Provide the (X, Y) coordinate of the cell's center where the given text is located.  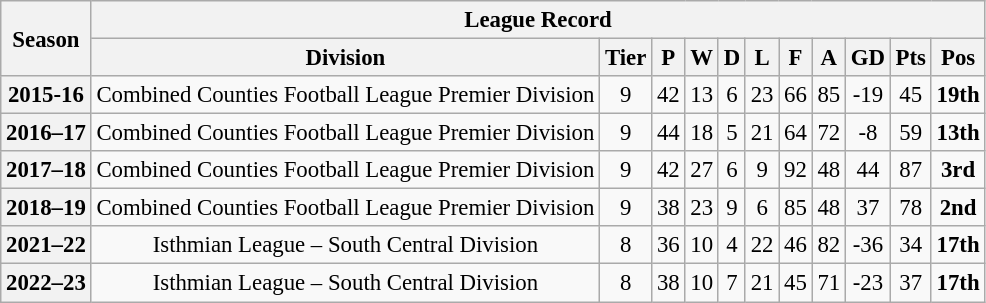
2017–18 (46, 170)
A (828, 58)
2021–22 (46, 245)
League Record (538, 20)
46 (796, 245)
-8 (868, 133)
36 (668, 245)
59 (910, 133)
D (732, 58)
-19 (868, 95)
7 (732, 283)
66 (796, 95)
27 (702, 170)
Tier (626, 58)
GD (868, 58)
-23 (868, 283)
-36 (868, 245)
22 (762, 245)
82 (828, 245)
L (762, 58)
3rd (958, 170)
72 (828, 133)
W (702, 58)
13 (702, 95)
87 (910, 170)
2nd (958, 208)
64 (796, 133)
F (796, 58)
92 (796, 170)
13th (958, 133)
78 (910, 208)
19th (958, 95)
5 (732, 133)
34 (910, 245)
2022–23 (46, 283)
Pos (958, 58)
Pts (910, 58)
4 (732, 245)
2016–17 (46, 133)
71 (828, 283)
P (668, 58)
Division (346, 58)
Season (46, 38)
2018–19 (46, 208)
18 (702, 133)
2015-16 (46, 95)
